Return the (x, y) coordinate for the center point of the cell that contains the specified text.  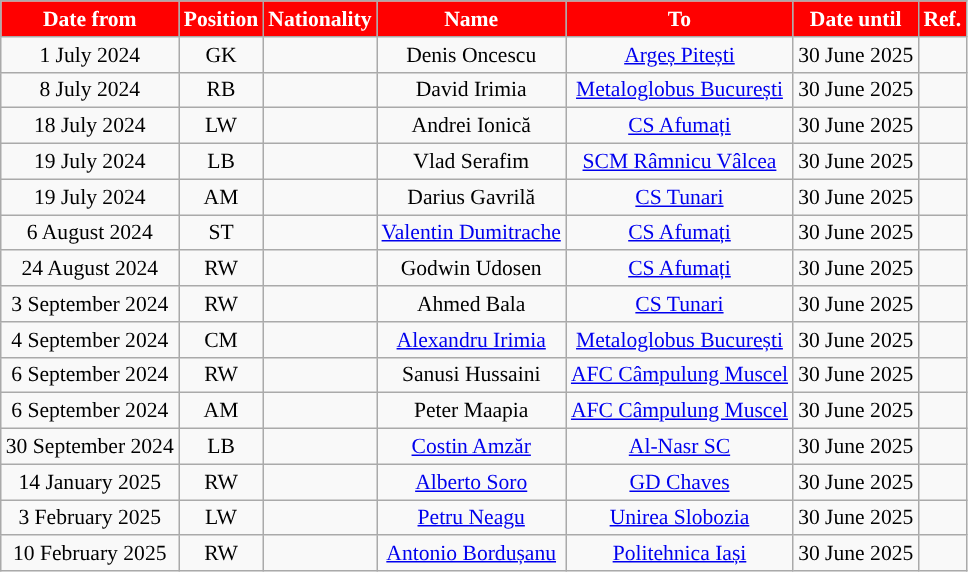
GD Chaves (680, 482)
David Irimia (472, 90)
Peter Maapia (472, 411)
Denis Oncescu (472, 55)
1 July 2024 (90, 55)
Politehnica Iași (680, 554)
Sanusi Hussaini (472, 375)
Alexandru Irimia (472, 340)
Argeș Pitești (680, 55)
24 August 2024 (90, 269)
Andrei Ionică (472, 126)
ST (221, 233)
Ref. (942, 19)
SCM Râmnicu Vâlcea (680, 162)
Unirea Slobozia (680, 518)
RB (221, 90)
Name (472, 19)
Valentin Dumitrache (472, 233)
CM (221, 340)
3 September 2024 (90, 304)
Alberto Soro (472, 482)
GK (221, 55)
Ahmed Bala (472, 304)
Date from (90, 19)
18 July 2024 (90, 126)
4 September 2024 (90, 340)
Antonio Bordușanu (472, 554)
Petru Neagu (472, 518)
30 September 2024 (90, 447)
Costin Amzăr (472, 447)
Darius Gavrilă (472, 197)
Date until (856, 19)
Nationality (320, 19)
To (680, 19)
Al-Nasr SC (680, 447)
3 February 2025 (90, 518)
14 January 2025 (90, 482)
6 August 2024 (90, 233)
Position (221, 19)
10 February 2025 (90, 554)
8 July 2024 (90, 90)
Godwin Udosen (472, 269)
Vlad Serafim (472, 162)
